Search for the cell housing the specified text and yield its [x, y] center coordinate. 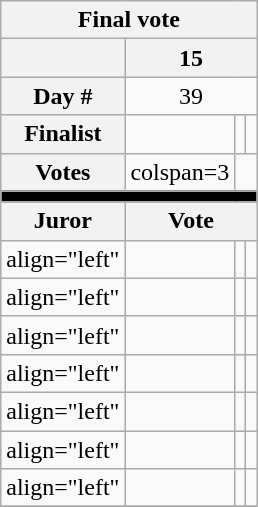
15 [191, 58]
colspan=3 [180, 172]
Vote [191, 221]
Juror [63, 221]
39 [191, 96]
Votes [63, 172]
Finalist [63, 134]
Day # [63, 96]
Final vote [129, 20]
